Search for the cell housing the specified text and yield its [x, y] center coordinate. 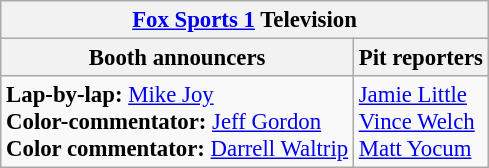
Booth announcers [178, 58]
Jamie LittleVince WelchMatt Yocum [420, 122]
Pit reporters [420, 58]
Fox Sports 1 Television [245, 20]
Lap-by-lap: Mike JoyColor-commentator: Jeff GordonColor commentator: Darrell Waltrip [178, 122]
